From the cell containing the given text, extract its center point as (X, Y) coordinate. 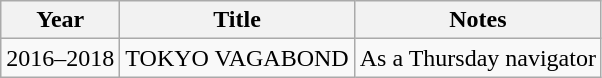
Title (237, 20)
TOKYO VAGABOND (237, 58)
Notes (478, 20)
As a Thursday navigator (478, 58)
Year (60, 20)
2016–2018 (60, 58)
